Provide the (X, Y) coordinate of the cell's center where the given text is located.  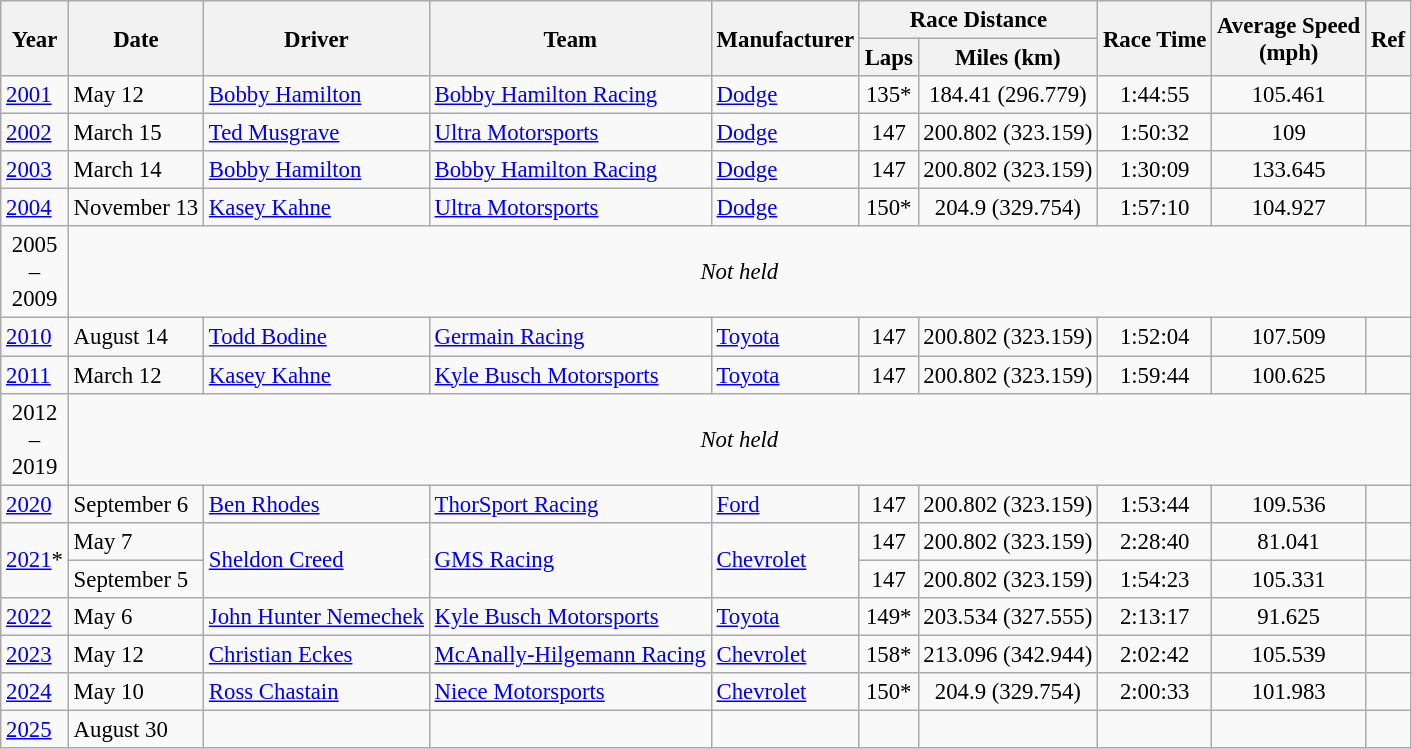
2:28:40 (1155, 541)
213.096 (342.944) (1008, 654)
September 6 (136, 504)
Sheldon Creed (317, 560)
1:50:32 (1155, 133)
Race Time (1155, 38)
1:30:09 (1155, 170)
May 7 (136, 541)
May 10 (136, 692)
100.625 (1289, 375)
1:44:55 (1155, 95)
2002 (35, 133)
1:57:10 (1155, 208)
1:54:23 (1155, 579)
Race Distance (978, 20)
109.536 (1289, 504)
Ben Rhodes (317, 504)
2:02:42 (1155, 654)
105.331 (1289, 579)
149* (888, 617)
2023 (35, 654)
Year (35, 38)
Average Speed(mph) (1289, 38)
101.983 (1289, 692)
John Hunter Nemechek (317, 617)
Ross Chastain (317, 692)
203.534 (327.555) (1008, 617)
Niece Motorsports (570, 692)
Ford (785, 504)
2003 (35, 170)
March 15 (136, 133)
105.461 (1289, 95)
August 30 (136, 729)
September 5 (136, 579)
2010 (35, 337)
2011 (35, 375)
May 6 (136, 617)
2001 (35, 95)
Team (570, 38)
March 14 (136, 170)
81.041 (1289, 541)
2024 (35, 692)
Ref (1388, 38)
2004 (35, 208)
1:52:04 (1155, 337)
135* (888, 95)
109 (1289, 133)
Laps (888, 58)
March 12 (136, 375)
107.509 (1289, 337)
105.539 (1289, 654)
Todd Bodine (317, 337)
2012–2019 (35, 439)
2021* (35, 560)
Date (136, 38)
August 14 (136, 337)
2022 (35, 617)
2:00:33 (1155, 692)
2020 (35, 504)
Miles (km) (1008, 58)
1:53:44 (1155, 504)
2025 (35, 729)
104.927 (1289, 208)
184.41 (296.779) (1008, 95)
Germain Racing (570, 337)
McAnally-Hilgemann Racing (570, 654)
Driver (317, 38)
2:13:17 (1155, 617)
November 13 (136, 208)
Manufacturer (785, 38)
2005–2009 (35, 272)
GMS Racing (570, 560)
Ted Musgrave (317, 133)
158* (888, 654)
133.645 (1289, 170)
ThorSport Racing (570, 504)
1:59:44 (1155, 375)
91.625 (1289, 617)
Christian Eckes (317, 654)
